Pinpoint the cell where the given text exists, returning its [X, Y] midpoint coordinate. 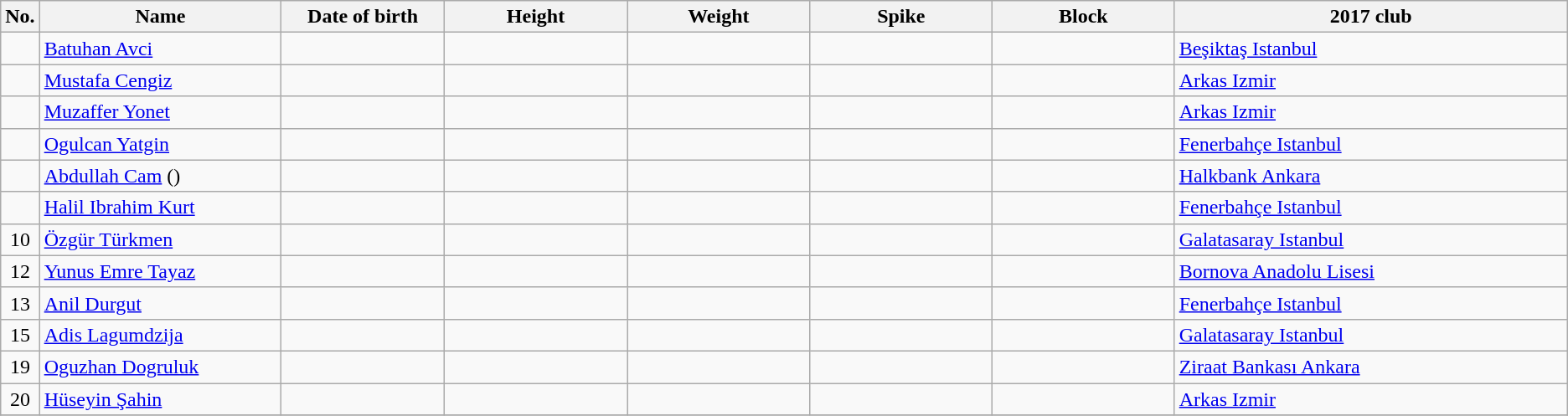
Spike [901, 17]
12 [20, 271]
Weight [719, 17]
Oguzhan Dogruluk [161, 367]
Adis Lagumdzija [161, 335]
Halkbank Ankara [1370, 176]
Name [161, 17]
Hüseyin Şahin [161, 399]
Bornova Anadolu Lisesi [1370, 271]
15 [20, 335]
Ziraat Bankası Ankara [1370, 367]
Yunus Emre Tayaz [161, 271]
Height [535, 17]
2017 club [1370, 17]
Batuhan Avci [161, 49]
Block [1084, 17]
20 [20, 399]
Anil Durgut [161, 303]
Özgür Türkmen [161, 239]
10 [20, 239]
Abdullah Cam () [161, 176]
19 [20, 367]
Ogulcan Yatgin [161, 144]
Date of birth [364, 17]
No. [20, 17]
Beşiktaş Istanbul [1370, 49]
Halil Ibrahim Kurt [161, 208]
13 [20, 303]
Mustafa Cengiz [161, 80]
Muzaffer Yonet [161, 112]
